Detect which cell encompasses the target text, then output its [x, y] center coordinate. 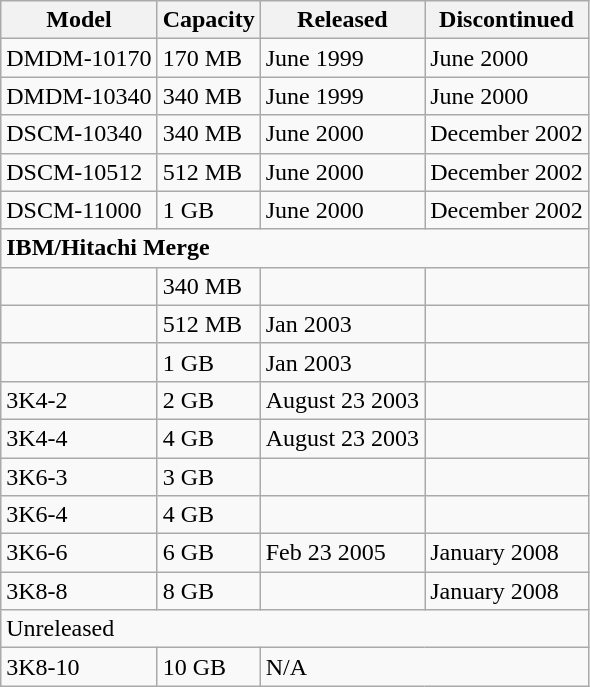
170 MB [208, 58]
Unreleased [295, 629]
Released [342, 20]
3K8-8 [79, 591]
DMDM-10170 [79, 58]
Discontinued [507, 20]
3K6-6 [79, 553]
DSCM-10512 [79, 172]
3K4-2 [79, 400]
3K6-3 [79, 477]
Feb 23 2005 [342, 553]
3 GB [208, 477]
3K6-4 [79, 515]
IBM/Hitachi Merge [295, 248]
N/A [424, 667]
3K8-10 [79, 667]
DMDM-10340 [79, 96]
3K4-4 [79, 438]
2 GB [208, 400]
Capacity [208, 20]
8 GB [208, 591]
Model [79, 20]
DSCM-11000 [79, 210]
10 GB [208, 667]
6 GB [208, 553]
DSCM-10340 [79, 134]
